Provide the (x, y) coordinate of the cell's center where the given text is located.  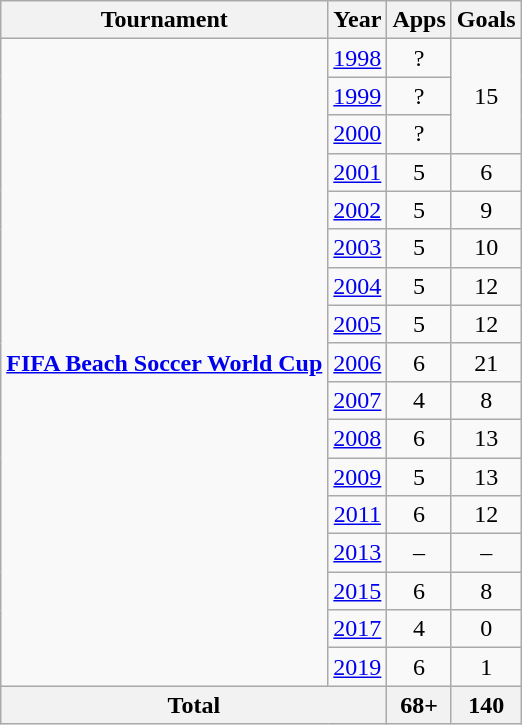
Year (358, 20)
2001 (358, 172)
2004 (358, 286)
68+ (419, 705)
2008 (358, 438)
2000 (358, 134)
1999 (358, 96)
Tournament (164, 20)
2015 (358, 591)
9 (486, 210)
1 (486, 667)
140 (486, 705)
2005 (358, 324)
2007 (358, 400)
21 (486, 362)
2019 (358, 667)
Goals (486, 20)
2003 (358, 248)
2009 (358, 477)
2011 (358, 515)
1998 (358, 58)
2002 (358, 210)
2013 (358, 553)
15 (486, 96)
FIFA Beach Soccer World Cup (164, 362)
Total (194, 705)
Apps (419, 20)
0 (486, 629)
2017 (358, 629)
2006 (358, 362)
10 (486, 248)
